Pinpoint the cell where the given text exists, returning its (X, Y) midpoint coordinate. 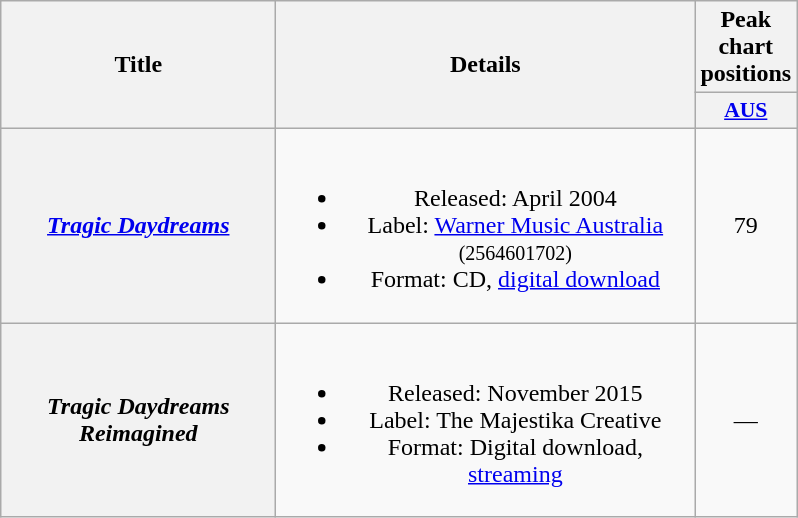
Tragic Daydreams Reimagined (138, 419)
Released: November 2015Label: The Majestika CreativeFormat: Digital download, streaming (486, 419)
Peak chart positions (746, 47)
79 (746, 225)
— (746, 419)
Released: April 2004Label: Warner Music Australia (2564601702)Format: CD, digital download (486, 225)
Tragic Daydreams (138, 225)
Title (138, 65)
Details (486, 65)
AUS (746, 111)
